Detect which cell encompasses the target text, then output its (x, y) center coordinate. 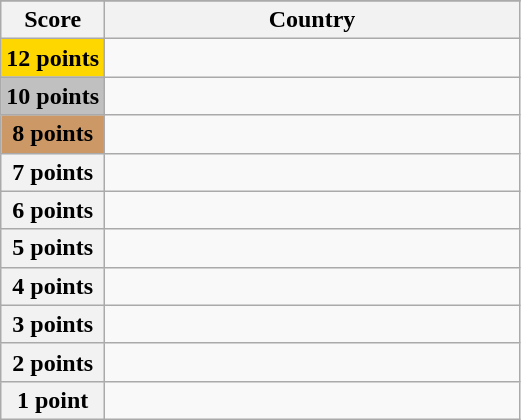
4 points (53, 286)
12 points (53, 58)
7 points (53, 172)
5 points (53, 248)
Score (53, 20)
6 points (53, 210)
3 points (53, 324)
10 points (53, 96)
2 points (53, 362)
1 point (53, 400)
Country (312, 20)
8 points (53, 134)
